Return [x, y] of the center of cell containing provided text 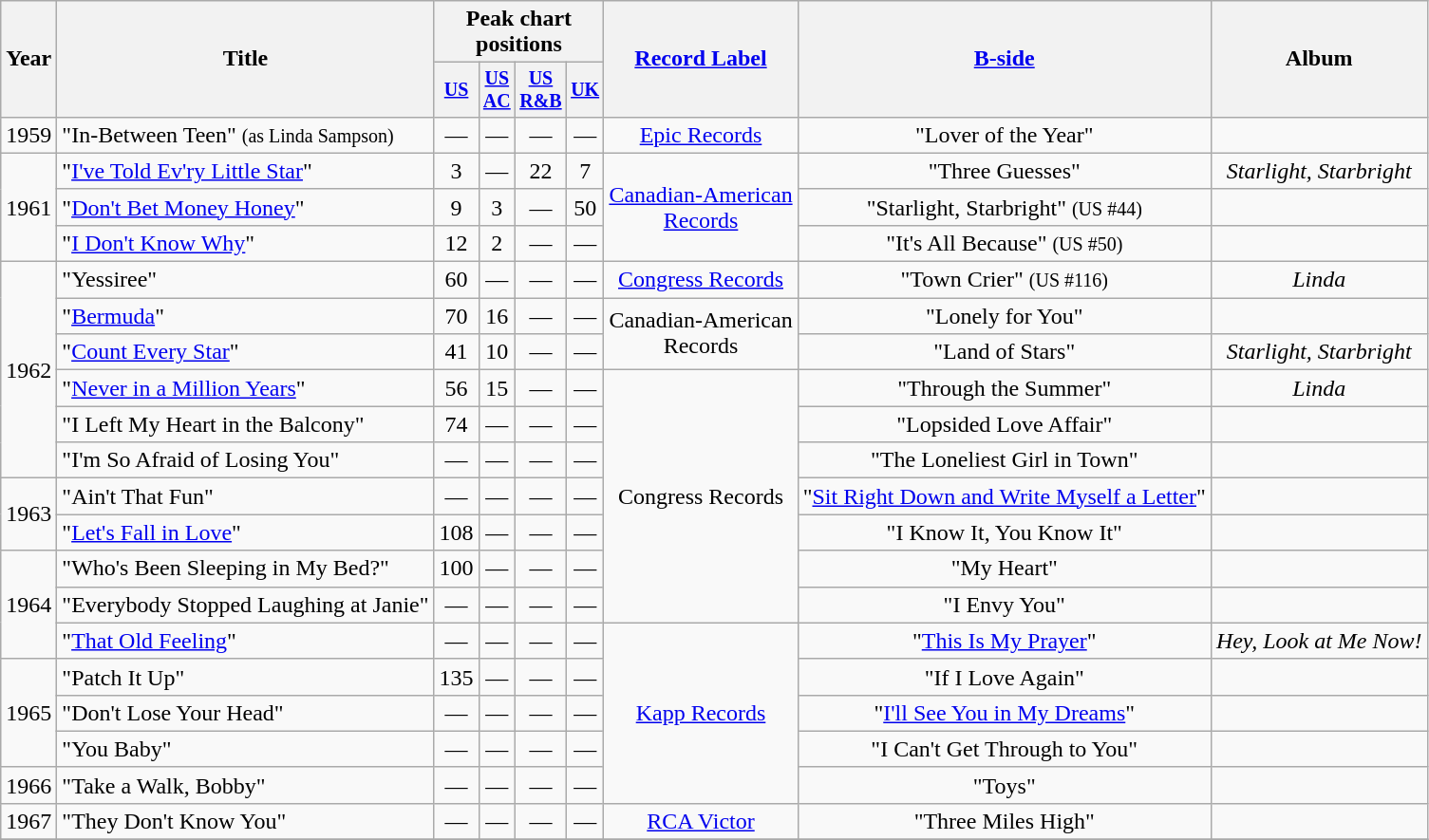
"You Baby" [245, 749]
22 [540, 171]
"Never in a Million Years" [245, 388]
1965 [28, 713]
56 [456, 388]
"My Heart" [1005, 569]
108 [456, 532]
"Three Miles High" [1005, 821]
"I Left My Heart in the Balcony" [245, 424]
60 [456, 280]
10 [497, 352]
1963 [28, 514]
"Who's Been Sleeping in My Bed?" [245, 569]
"Don't Lose Your Head" [245, 713]
2 [497, 243]
UK [585, 89]
"I Can't Get Through to You" [1005, 749]
1959 [28, 135]
"I'll See You in My Dreams" [1005, 713]
"Lover of the Year" [1005, 135]
"I've Told Ev'ry Little Star" [245, 171]
9 [456, 207]
Kapp Records [701, 713]
7 [585, 171]
"Town Crier" (US #116) [1005, 280]
"If I Love Again" [1005, 677]
50 [585, 207]
"The Loneliest Girl in Town" [1005, 460]
"Lonely for You" [1005, 316]
1966 [28, 785]
Title [245, 59]
"In-Between Teen" (as Linda Sampson) [245, 135]
12 [456, 243]
Epic Records [701, 135]
B-side [1005, 59]
RCA Victor [701, 821]
"I Know It, You Know It" [1005, 532]
"I'm So Afraid of Losing You" [245, 460]
70 [456, 316]
"This Is My Prayer" [1005, 641]
"Lopsided Love Affair" [1005, 424]
"That Old Feeling" [245, 641]
"Don't Bet Money Honey" [245, 207]
"Ain't That Fun" [245, 496]
"Count Every Star" [245, 352]
"I Envy You" [1005, 605]
16 [497, 316]
USR&B [540, 89]
"Everybody Stopped Laughing at Janie" [245, 605]
"Sit Right Down and Write Myself a Letter" [1005, 496]
100 [456, 569]
"Yessiree" [245, 280]
USAC [497, 89]
"Let's Fall in Love" [245, 532]
"Through the Summer" [1005, 388]
Record Label [701, 59]
Hey, Look at Me Now! [1319, 641]
1967 [28, 821]
15 [497, 388]
1961 [28, 207]
"Toys" [1005, 785]
"Bermuda" [245, 316]
"It's All Because" (US #50) [1005, 243]
Album [1319, 59]
US [456, 89]
74 [456, 424]
"Land of Stars" [1005, 352]
"I Don't Know Why" [245, 243]
41 [456, 352]
"Starlight, Starbright" (US #44) [1005, 207]
1962 [28, 370]
135 [456, 677]
Year [28, 59]
"Three Guesses" [1005, 171]
Peak chartpositions [518, 32]
"Patch It Up" [245, 677]
"They Don't Know You" [245, 821]
1964 [28, 605]
"Take a Walk, Bobby" [245, 785]
